Locate the cell with the specified text and output its (X, Y) center coordinate. 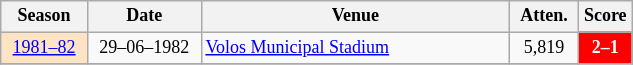
Venue (356, 16)
Score (605, 16)
Atten. (544, 16)
Date (144, 16)
2–1 (605, 48)
1981–82 (44, 48)
Volos Municipal Stadium (356, 48)
29–06–1982 (144, 48)
Season (44, 16)
5,819 (544, 48)
